Capture the cell that displays the provided text and extract its (X, Y) central coordinate. 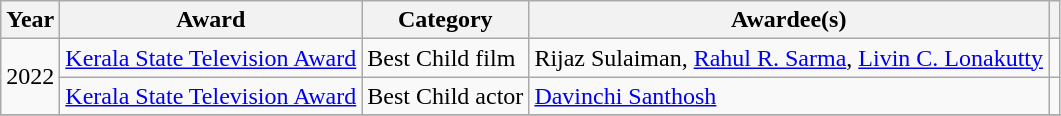
Award (211, 20)
Davinchi Santhosh (789, 96)
Category (446, 20)
Best Child film (446, 58)
Awardee(s) (789, 20)
Year (30, 20)
2022 (30, 77)
Rijaz Sulaiman, Rahul R. Sarma, Livin C. Lonakutty (789, 58)
Best Child actor (446, 96)
